Pinpoint the cell where the given text exists, returning its (X, Y) midpoint coordinate. 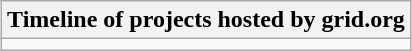
Timeline of projects hosted by grid.org (206, 20)
